Find where the given text appears and provide that cell's center as [x, y] coordinate. 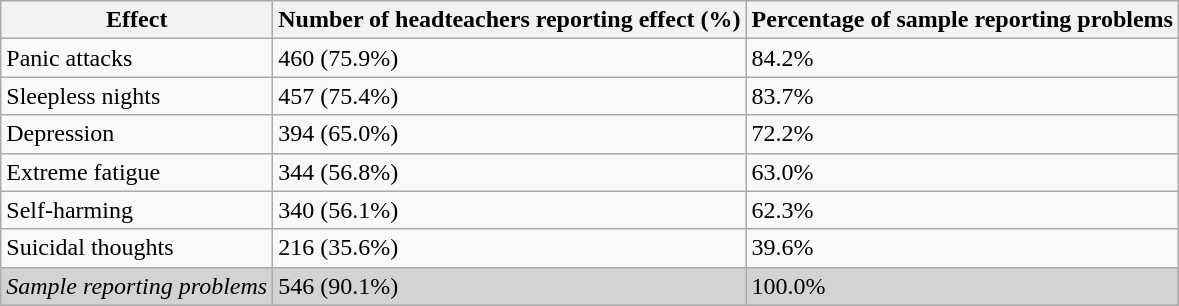
83.7% [962, 96]
Panic attacks [137, 58]
340 (56.1%) [510, 210]
460 (75.9%) [510, 58]
72.2% [962, 134]
457 (75.4%) [510, 96]
546 (90.1%) [510, 286]
63.0% [962, 172]
Self-harming [137, 210]
84.2% [962, 58]
62.3% [962, 210]
Percentage of sample reporting problems [962, 20]
216 (35.6%) [510, 248]
Sleepless nights [137, 96]
Effect [137, 20]
39.6% [962, 248]
100.0% [962, 286]
344 (56.8%) [510, 172]
394 (65.0%) [510, 134]
Depression [137, 134]
Number of headteachers reporting effect (%) [510, 20]
Sample reporting problems [137, 286]
Extreme fatigue [137, 172]
Suicidal thoughts [137, 248]
